Extract the [x, y] coordinate from the center of the cell holding the provided text.  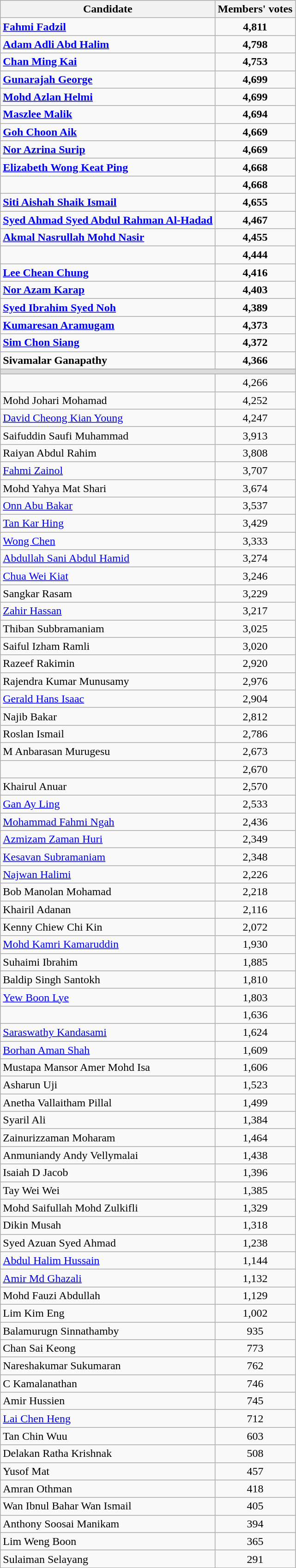
Saraswathy Kandasami [108, 1032]
Sangkar Rasam [108, 594]
Maszlee Malik [108, 114]
Syed Azuan Syed Ahmad [108, 1243]
Lee Chean Chung [108, 273]
3,808 [255, 453]
3,229 [255, 594]
3,913 [255, 435]
3,020 [255, 646]
Gerald Hans Isaac [108, 699]
2,072 [255, 927]
Kenny Chiew Chi Kin [108, 927]
Khairil Adanan [108, 909]
Razeef Rakimin [108, 664]
Candidate [108, 9]
Akmal Nasrullah Mohd Nasir [108, 238]
Tay Wei Wei [108, 1190]
394 [255, 1524]
4,811 [255, 27]
Mohd Yahya Mat Shari [108, 488]
Sim Chon Siang [108, 343]
1,606 [255, 1068]
Borhan Aman Shah [108, 1050]
3,274 [255, 558]
1,464 [255, 1138]
4,753 [255, 62]
2,349 [255, 839]
1,384 [255, 1120]
Lim Kim Eng [108, 1313]
Azmizam Zaman Huri [108, 839]
1,930 [255, 944]
Najib Bakar [108, 716]
2,786 [255, 734]
Saiful Izham Ramli [108, 646]
Syaril Ali [108, 1120]
Dikin Musah [108, 1225]
2,116 [255, 909]
1,803 [255, 997]
1,238 [255, 1243]
Abdullah Sani Abdul Hamid [108, 558]
4,366 [255, 360]
Mohd Saifullah Mohd Zulkifli [108, 1208]
1,002 [255, 1313]
Amir Md Ghazali [108, 1278]
2,673 [255, 751]
Wan Ibnul Bahar Wan Ismail [108, 1506]
1,636 [255, 1015]
Anmuniandy Andy Vellymalai [108, 1155]
2,218 [255, 892]
4,444 [255, 255]
2,226 [255, 874]
Kesavan Subramaniam [108, 857]
1,132 [255, 1278]
1,523 [255, 1085]
Anetha Vallaitham Pillal [108, 1103]
Gan Ay Ling [108, 804]
Suhaimi Ibrahim [108, 962]
3,674 [255, 488]
Baldip Singh Santokh [108, 980]
2,533 [255, 804]
Delakan Ratha Krishnak [108, 1454]
4,655 [255, 202]
4,372 [255, 343]
1,885 [255, 962]
Adam Adli Abd Halim [108, 44]
1,144 [255, 1260]
Rajendra Kumar Munusamy [108, 681]
2,904 [255, 699]
3,429 [255, 523]
Mohd Kamri Kamaruddin [108, 944]
Syed Ibrahim Syed Noh [108, 308]
Siti Aishah Shaik Ismail [108, 202]
Roslan Ismail [108, 734]
457 [255, 1471]
Mohammad Fahmi Ngah [108, 822]
2,436 [255, 822]
Zainurizzaman Moharam [108, 1138]
3,025 [255, 629]
3,333 [255, 541]
Lai Chen Heng [108, 1419]
Onn Abu Bakar [108, 506]
291 [255, 1559]
Asharun Uji [108, 1085]
Lim Weng Boon [108, 1541]
1,329 [255, 1208]
3,217 [255, 611]
Mohd Fauzi Abdullah [108, 1295]
4,247 [255, 418]
773 [255, 1348]
418 [255, 1489]
Isaiah D Jacob [108, 1173]
Mohd Azlan Helmi [108, 97]
Kumaresan Aramugam [108, 325]
Sulaiman Selayang [108, 1559]
746 [255, 1384]
2,920 [255, 664]
4,467 [255, 220]
Yew Boon Lye [108, 997]
712 [255, 1419]
2,976 [255, 681]
3,246 [255, 576]
Fahmi Fadzil [108, 27]
603 [255, 1436]
4,373 [255, 325]
4,416 [255, 273]
C Kamalanathan [108, 1384]
Najwan Halimi [108, 874]
1,499 [255, 1103]
1,129 [255, 1295]
Chan Ming Kai [108, 62]
1,609 [255, 1050]
508 [255, 1454]
1,385 [255, 1190]
365 [255, 1541]
Tan Kar Hing [108, 523]
Nor Azam Karap [108, 290]
Chua Wei Kiat [108, 576]
Amir Hussien [108, 1401]
1,396 [255, 1173]
Gunarajah George [108, 79]
Syed Ahmad Syed Abdul Rahman Al-Hadad [108, 220]
Raiyan Abdul Rahim [108, 453]
4,403 [255, 290]
1,810 [255, 980]
1,624 [255, 1032]
4,694 [255, 114]
2,570 [255, 787]
3,707 [255, 470]
Sivamalar Ganapathy [108, 360]
1,318 [255, 1225]
Balamurugn Sinnathamby [108, 1330]
Elizabeth Wong Keat Ping [108, 167]
3,537 [255, 506]
2,348 [255, 857]
Chan Sai Keong [108, 1348]
1,438 [255, 1155]
4,455 [255, 238]
Wong Chen [108, 541]
David Cheong Kian Young [108, 418]
2,670 [255, 769]
2,812 [255, 716]
4,252 [255, 400]
4,266 [255, 383]
Mustapa Mansor Amer Mohd Isa [108, 1068]
Goh Choon Aik [108, 132]
745 [255, 1401]
Thiban Subbramaniam [108, 629]
4,389 [255, 308]
Khairul Anuar [108, 787]
M Anbarasan Murugesu [108, 751]
Mohd Johari Mohamad [108, 400]
Tan Chin Wuu [108, 1436]
Nor Azrina Surip [108, 149]
Bob Manolan Mohamad [108, 892]
Yusof Mat [108, 1471]
Zahir Hassan [108, 611]
935 [255, 1330]
Anthony Soosai Manikam [108, 1524]
Saifuddin Saufi Muhammad [108, 435]
405 [255, 1506]
Amran Othman [108, 1489]
Fahmi Zainol [108, 470]
Nareshakumar Sukumaran [108, 1366]
762 [255, 1366]
Abdul Halim Hussain [108, 1260]
Members' votes [255, 9]
4,798 [255, 44]
